Detect which cell encompasses the target text, then output its [X, Y] center coordinate. 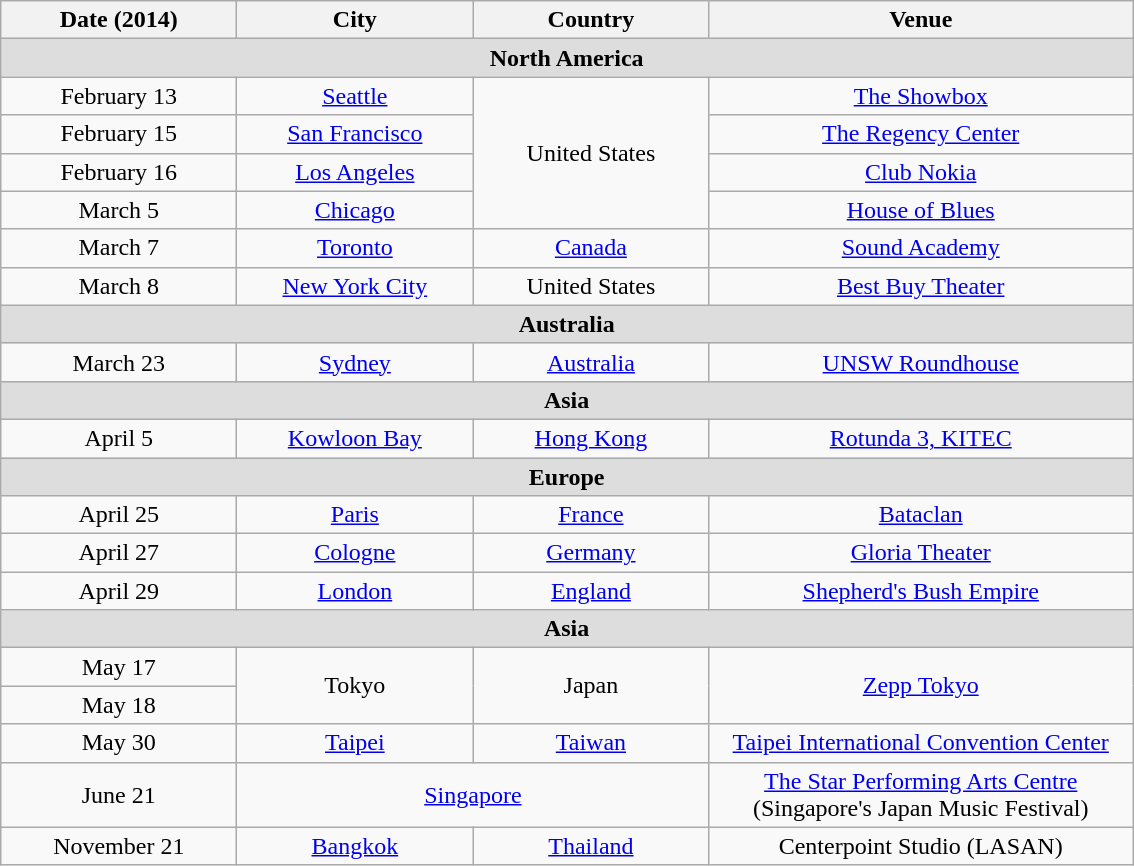
Centerpoint Studio (LASAN) [921, 846]
House of Blues [921, 210]
Germany [591, 553]
March 7 [119, 248]
Gloria Theater [921, 553]
Thailand [591, 846]
Toronto [355, 248]
Zepp Tokyo [921, 686]
London [355, 591]
Taipei [355, 743]
February 16 [119, 172]
Los Angeles [355, 172]
Bangkok [355, 846]
Rotunda 3, KITEC [921, 438]
The Showbox [921, 96]
April 25 [119, 515]
Singapore [473, 794]
Bataclan [921, 515]
April 5 [119, 438]
April 27 [119, 553]
City [355, 20]
The Star Performing Arts Centre (Singapore's Japan Music Festival) [921, 794]
New York City [355, 286]
UNSW Roundhouse [921, 362]
April 29 [119, 591]
Venue [921, 20]
Taipei International Convention Center [921, 743]
June 21 [119, 794]
Japan [591, 686]
November 21 [119, 846]
North America [567, 58]
Sydney [355, 362]
Date (2014) [119, 20]
Seattle [355, 96]
Chicago [355, 210]
Paris [355, 515]
March 5 [119, 210]
March 23 [119, 362]
Taiwan [591, 743]
Country [591, 20]
Shepherd's Bush Empire [921, 591]
February 15 [119, 134]
February 13 [119, 96]
Hong Kong [591, 438]
San Francisco [355, 134]
Best Buy Theater [921, 286]
March 8 [119, 286]
Canada [591, 248]
England [591, 591]
France [591, 515]
Tokyo [355, 686]
May 30 [119, 743]
May 18 [119, 705]
Sound Academy [921, 248]
Cologne [355, 553]
The Regency Center [921, 134]
May 17 [119, 667]
Club Nokia [921, 172]
Europe [567, 477]
Kowloon Bay [355, 438]
